Detect which cell encompasses the target text, then output its [X, Y] center coordinate. 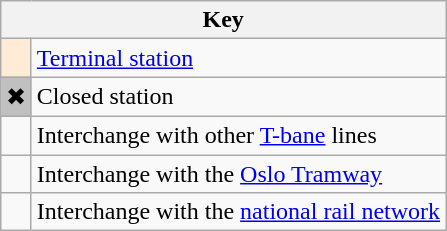
Key [224, 20]
Interchange with other T-bane lines [238, 135]
Interchange with the Oslo Tramway [238, 173]
✖ [16, 97]
Closed station [238, 97]
Terminal station [238, 58]
Interchange with the national rail network [238, 212]
